Return [x, y] of the center of cell containing provided text 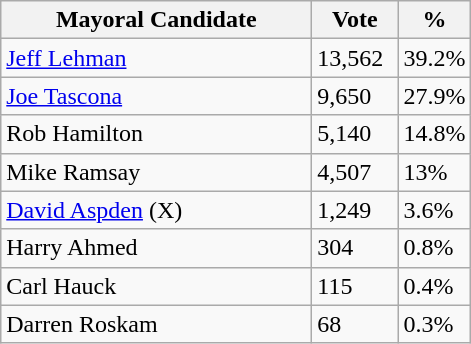
0.3% [434, 324]
David Aspden (X) [156, 210]
13% [434, 172]
Harry Ahmed [156, 248]
Vote [355, 20]
Carl Hauck [156, 286]
% [434, 20]
0.4% [434, 286]
Mayoral Candidate [156, 20]
3.6% [434, 210]
1,249 [355, 210]
115 [355, 286]
Rob Hamilton [156, 134]
68 [355, 324]
0.8% [434, 248]
39.2% [434, 58]
14.8% [434, 134]
Jeff Lehman [156, 58]
Darren Roskam [156, 324]
4,507 [355, 172]
5,140 [355, 134]
27.9% [434, 96]
Joe Tascona [156, 96]
304 [355, 248]
Mike Ramsay [156, 172]
13,562 [355, 58]
9,650 [355, 96]
